Locate the cell with the specified text and output its (x, y) center coordinate. 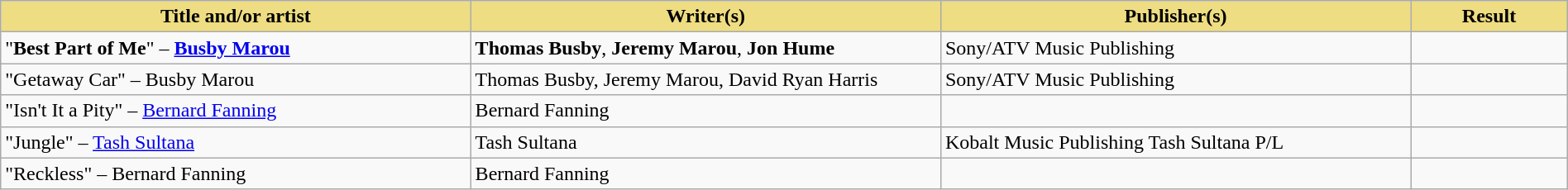
"Getaway Car" – Busby Marou (236, 79)
Tash Sultana (705, 142)
Thomas Busby, Jeremy Marou, David Ryan Harris (705, 79)
"Isn't It a Pity" – Bernard Fanning (236, 111)
Writer(s) (705, 17)
"Reckless" – Bernard Fanning (236, 173)
Thomas Busby, Jeremy Marou, Jon Hume (705, 48)
Publisher(s) (1175, 17)
"Best Part of Me" – Busby Marou (236, 48)
Result (1489, 17)
"Jungle" – Tash Sultana (236, 142)
Kobalt Music Publishing Tash Sultana P/L (1175, 142)
Title and/or artist (236, 17)
